Identify which cell holds the provided text, then report its (x, y) central coordinate. 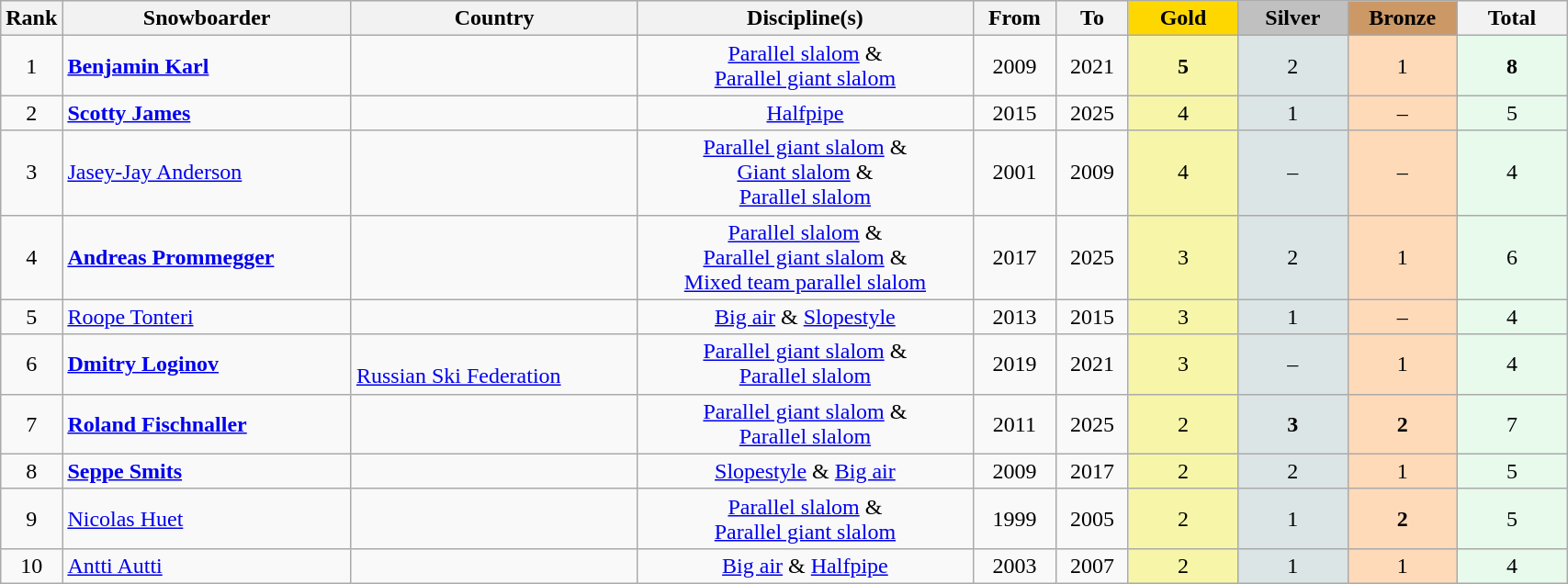
To (1093, 18)
Nicolas Huet (208, 518)
Russian Ski Federation (494, 364)
Silver (1293, 18)
2005 (1093, 518)
2003 (1014, 566)
Bronze (1402, 18)
Roope Tonteri (208, 317)
Rank (31, 18)
Halfpipe (805, 113)
2019 (1014, 364)
1999 (1014, 518)
Parallel giant slalom &Giant slalom &Parallel slalom (805, 173)
2011 (1014, 424)
Roland Fischnaller (208, 424)
Big air & Slopestyle (805, 317)
10 (31, 566)
Dmitry Loginov (208, 364)
2007 (1093, 566)
Antti Autti (208, 566)
Andreas Prommegger (208, 257)
Benjamin Karl (208, 66)
From (1014, 18)
2013 (1014, 317)
Discipline(s) (805, 18)
Total (1512, 18)
9 (31, 518)
Scotty James (208, 113)
Gold (1183, 18)
Parallel slalom &Parallel giant slalom &Mixed team parallel slalom (805, 257)
Seppe Smits (208, 471)
Big air & Halfpipe (805, 566)
Country (494, 18)
Slopestyle & Big air (805, 471)
Jasey-Jay Anderson (208, 173)
2001 (1014, 173)
Snowboarder (208, 18)
